Determine the (x, y) coordinate at the center of the cell enclosing the given text.  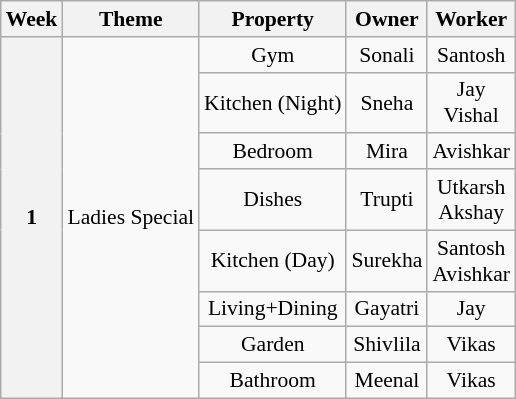
1 (32, 218)
Gym (272, 55)
SantoshAvishkar (471, 260)
Garden (272, 345)
Dishes (272, 200)
Week (32, 19)
Theme (130, 19)
Surekha (386, 260)
JayVishal (471, 102)
Santosh (471, 55)
Living+Dining (272, 309)
Meenal (386, 381)
Gayatri (386, 309)
Avishkar (471, 152)
Mira (386, 152)
Jay (471, 309)
Trupti (386, 200)
Sneha (386, 102)
Shivlila (386, 345)
Sonali (386, 55)
Worker (471, 19)
UtkarshAkshay (471, 200)
Owner (386, 19)
Ladies Special (130, 218)
Kitchen (Day) (272, 260)
Kitchen (Night) (272, 102)
Bedroom (272, 152)
Property (272, 19)
Bathroom (272, 381)
